Extract the [X, Y] coordinate from the center of the cell holding the provided text.  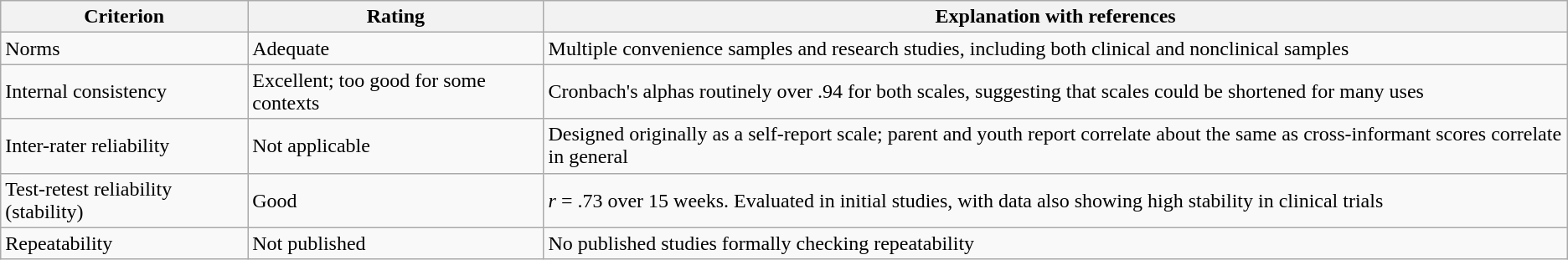
Inter-rater reliability [124, 145]
Designed originally as a self-report scale; parent and youth report correlate about the same as cross-informant scores correlate in general [1055, 145]
No published studies formally checking repeatability [1055, 243]
Not applicable [395, 145]
Internal consistency [124, 92]
Multiple convenience samples and research studies, including both clinical and nonclinical samples [1055, 48]
Excellent; too good for some contexts [395, 92]
Cronbach's alphas routinely over .94 for both scales, suggesting that scales could be shortened for many uses [1055, 92]
Criterion [124, 17]
r = .73 over 15 weeks. Evaluated in initial studies, with data also showing high stability in clinical trials [1055, 201]
Test-retest reliability (stability) [124, 201]
Repeatability [124, 243]
Not published [395, 243]
Good [395, 201]
Rating [395, 17]
Adequate [395, 48]
Explanation with references [1055, 17]
Norms [124, 48]
